Detect which cell encompasses the target text, then output its [X, Y] center coordinate. 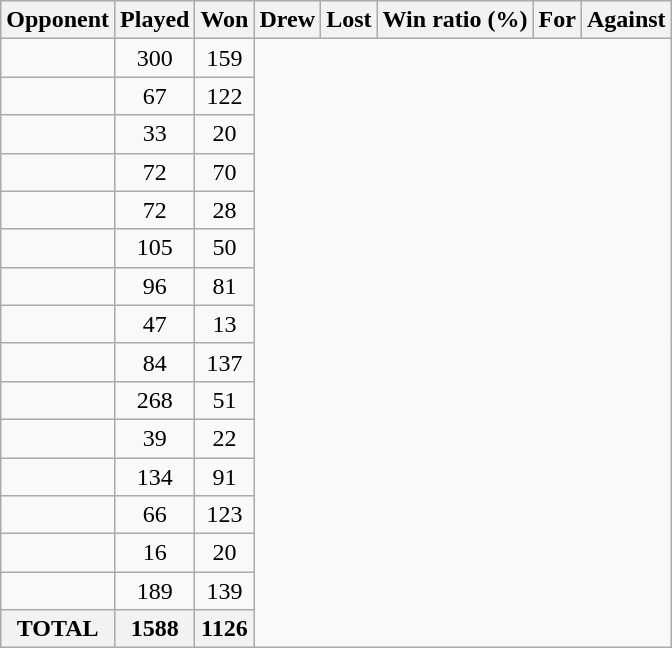
105 [155, 248]
Against [626, 20]
51 [224, 400]
123 [224, 515]
28 [224, 210]
16 [155, 553]
1126 [224, 629]
96 [155, 286]
1588 [155, 629]
189 [155, 591]
122 [224, 96]
91 [224, 477]
Opponent [58, 20]
TOTAL [58, 629]
Won [224, 20]
67 [155, 96]
137 [224, 362]
Lost [349, 20]
84 [155, 362]
39 [155, 438]
300 [155, 58]
268 [155, 400]
139 [224, 591]
33 [155, 134]
Win ratio (%) [455, 20]
159 [224, 58]
13 [224, 324]
134 [155, 477]
Played [155, 20]
66 [155, 515]
70 [224, 172]
22 [224, 438]
50 [224, 248]
81 [224, 286]
Drew [288, 20]
47 [155, 324]
For [557, 20]
